Identify which cell holds the provided text, then report its [X, Y] central coordinate. 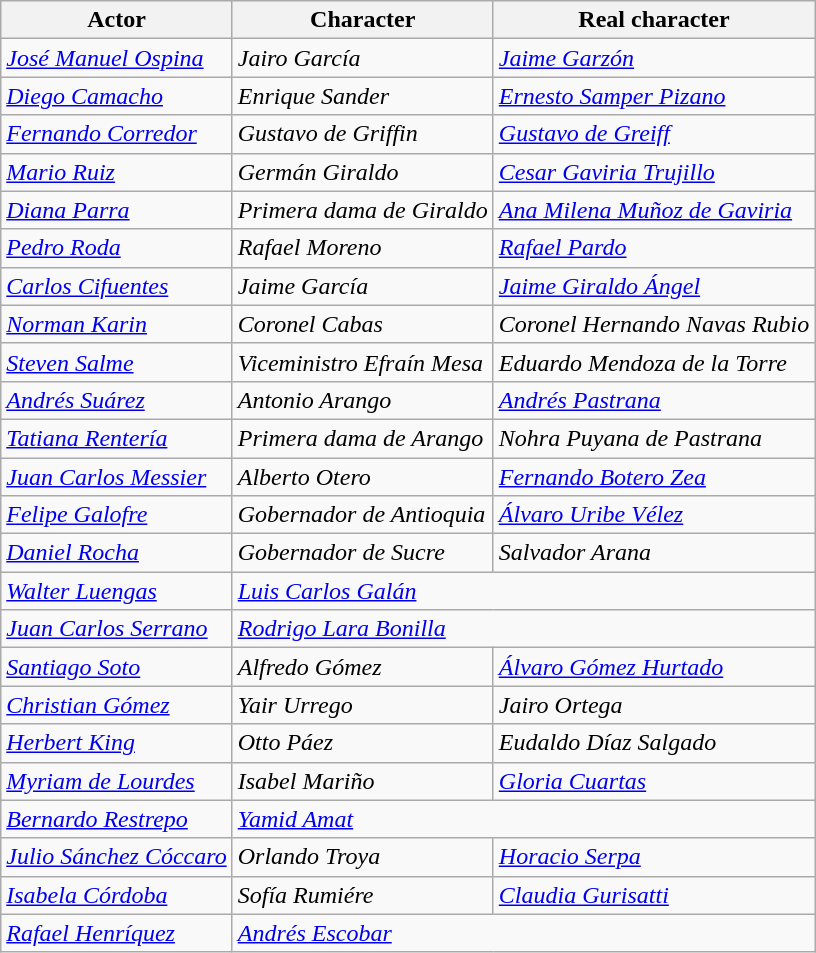
Nohra Puyana de Pastrana [654, 438]
Álvaro Gómez Hurtado [654, 667]
Jaime Garzón [654, 58]
Andrés Pastrana [654, 400]
Rafael Moreno [362, 248]
Fernando Corredor [116, 134]
Juan Carlos Serrano [116, 629]
Yamid Amat [524, 819]
Andrés Suárez [116, 400]
Fernando Botero Zea [654, 477]
Gustavo de Griffin [362, 134]
Character [362, 20]
Steven Salme [116, 362]
Antonio Arango [362, 400]
Santiago Soto [116, 667]
Alfredo Gómez [362, 667]
Cesar Gaviria Trujillo [654, 172]
Herbert King [116, 743]
Horacio Serpa [654, 857]
José Manuel Ospina [116, 58]
Luis Carlos Galán [524, 591]
Coronel Hernando Navas Rubio [654, 324]
Ernesto Samper Pizano [654, 96]
Viceministro Efraín Mesa [362, 362]
Alberto Otero [362, 477]
Orlando Troya [362, 857]
Coronel Cabas [362, 324]
Germán Giraldo [362, 172]
Salvador Arana [654, 553]
Diego Camacho [116, 96]
Claudia Gurisatti [654, 895]
Andrés Escobar [524, 933]
Otto Páez [362, 743]
Tatiana Rentería [116, 438]
Ana Milena Muñoz de Gaviria [654, 210]
Jairo García [362, 58]
Walter Luengas [116, 591]
Enrique Sander [362, 96]
Sofía Rumiére [362, 895]
Rodrigo Lara Bonilla [524, 629]
Bernardo Restrepo [116, 819]
Isabel Mariño [362, 781]
Rafael Pardo [654, 248]
Christian Gómez [116, 705]
Daniel Rocha [116, 553]
Eduardo Mendoza de la Torre [654, 362]
Álvaro Uribe Vélez [654, 515]
Gustavo de Greiff [654, 134]
Diana Parra [116, 210]
Eudaldo Díaz Salgado [654, 743]
Real character [654, 20]
Carlos Cifuentes [116, 286]
Yair Urrego [362, 705]
Actor [116, 20]
Pedro Roda [116, 248]
Primera dama de Giraldo [362, 210]
Julio Sánchez Cóccaro [116, 857]
Jaime García [362, 286]
Jairo Ortega [654, 705]
Isabela Córdoba [116, 895]
Gobernador de Sucre [362, 553]
Mario Ruiz [116, 172]
Gobernador de Antioquia [362, 515]
Felipe Galofre [116, 515]
Primera dama de Arango [362, 438]
Myriam de Lourdes [116, 781]
Rafael Henríquez [116, 933]
Jaime Giraldo Ángel [654, 286]
Juan Carlos Messier [116, 477]
Gloria Cuartas [654, 781]
Norman Karin [116, 324]
